Provide the (X, Y) coordinate of the cell's center where the given text is located.  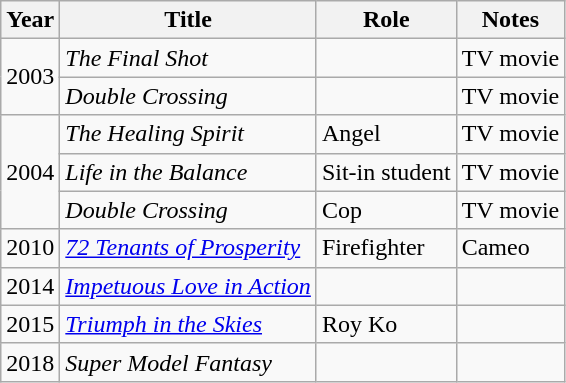
The Healing Spirit (188, 134)
72 Tenants of Prosperity (188, 248)
2018 (30, 362)
Roy Ko (386, 324)
2010 (30, 248)
Cop (386, 210)
Cameo (510, 248)
Firefighter (386, 248)
Super Model Fantasy (188, 362)
Sit-in student (386, 172)
Triumph in the Skies (188, 324)
The Final Shot (188, 58)
Notes (510, 20)
Title (188, 20)
2003 (30, 77)
Life in the Balance (188, 172)
2014 (30, 286)
Role (386, 20)
2015 (30, 324)
Year (30, 20)
Angel (386, 134)
Impetuous Love in Action (188, 286)
2004 (30, 172)
